Identify which cell holds the provided text, then report its [X, Y] central coordinate. 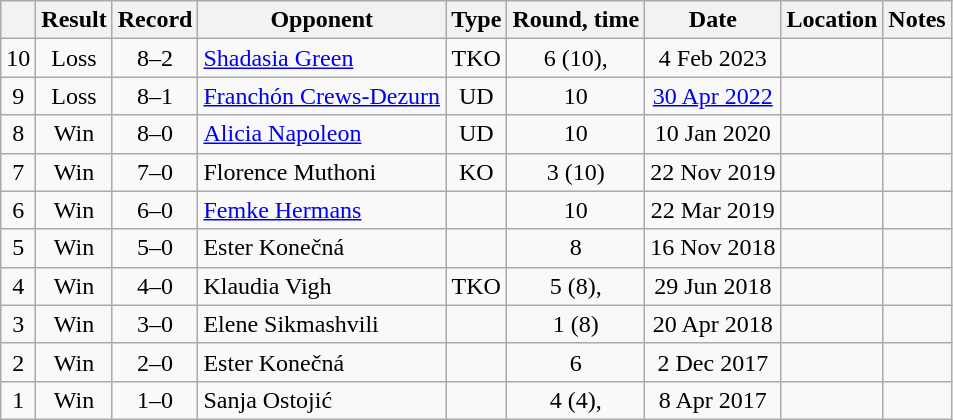
Notes [917, 20]
5 (8), [576, 286]
7–0 [155, 172]
6 (10), [576, 58]
Klaudia Vigh [322, 286]
16 Nov 2018 [713, 248]
3 (10) [576, 172]
Result [74, 20]
Location [832, 20]
2–0 [155, 362]
Opponent [322, 20]
3–0 [155, 324]
20 Apr 2018 [713, 324]
Elene Sikmashvili [322, 324]
1 [18, 400]
Florence Muthoni [322, 172]
8–0 [155, 134]
KO [476, 172]
30 Apr 2022 [713, 96]
6–0 [155, 210]
8–2 [155, 58]
5–0 [155, 248]
22 Mar 2019 [713, 210]
9 [18, 96]
22 Nov 2019 [713, 172]
Type [476, 20]
4 (4), [576, 400]
2 Dec 2017 [713, 362]
8 Apr 2017 [713, 400]
1 (8) [576, 324]
2 [18, 362]
5 [18, 248]
Alicia Napoleon [322, 134]
10 Jan 2020 [713, 134]
Date [713, 20]
4–0 [155, 286]
Sanja Ostojić [322, 400]
4 Feb 2023 [713, 58]
29 Jun 2018 [713, 286]
Record [155, 20]
Femke Hermans [322, 210]
4 [18, 286]
Round, time [576, 20]
7 [18, 172]
1–0 [155, 400]
Franchón Crews-Dezurn [322, 96]
8–1 [155, 96]
Shadasia Green [322, 58]
3 [18, 324]
